From the cell containing the given text, extract its center point as [x, y] coordinate. 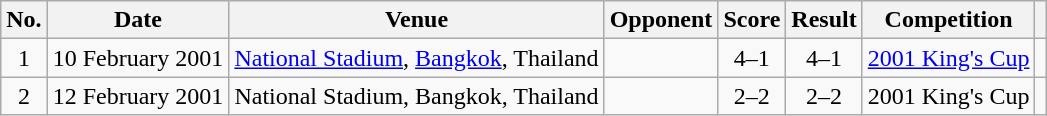
Score [752, 20]
Venue [416, 20]
2 [24, 96]
Result [824, 20]
12 February 2001 [138, 96]
Opponent [661, 20]
Date [138, 20]
10 February 2001 [138, 58]
1 [24, 58]
No. [24, 20]
Competition [948, 20]
